Capture the cell that displays the provided text and extract its (X, Y) central coordinate. 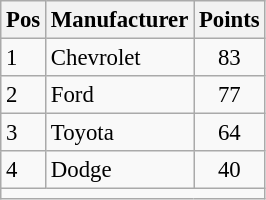
4 (24, 170)
Points (230, 20)
Ford (120, 95)
Dodge (120, 170)
Manufacturer (120, 20)
77 (230, 95)
Toyota (120, 133)
2 (24, 95)
83 (230, 58)
40 (230, 170)
64 (230, 133)
1 (24, 58)
3 (24, 133)
Pos (24, 20)
Chevrolet (120, 58)
